From the cell containing the given text, extract its center point as (x, y) coordinate. 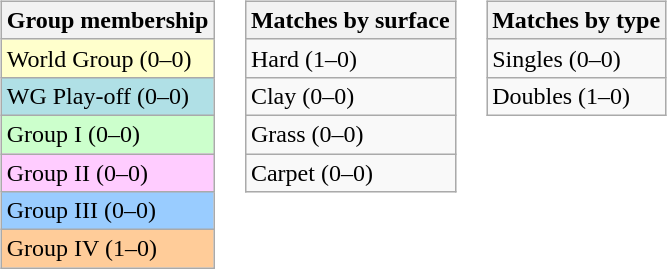
Group III (0–0) (108, 211)
Matches by type (576, 20)
World Group (0–0) (108, 58)
WG Play-off (0–0) (108, 96)
Doubles (1–0) (576, 96)
Hard (1–0) (350, 58)
Group II (0–0) (108, 173)
Group I (0–0) (108, 134)
Clay (0–0) (350, 96)
Singles (0–0) (576, 58)
Grass (0–0) (350, 134)
Matches by surface (350, 20)
Group membership (108, 20)
Carpet (0–0) (350, 173)
Group IV (1–0) (108, 249)
